From the cell containing the given text, extract its center point as (x, y) coordinate. 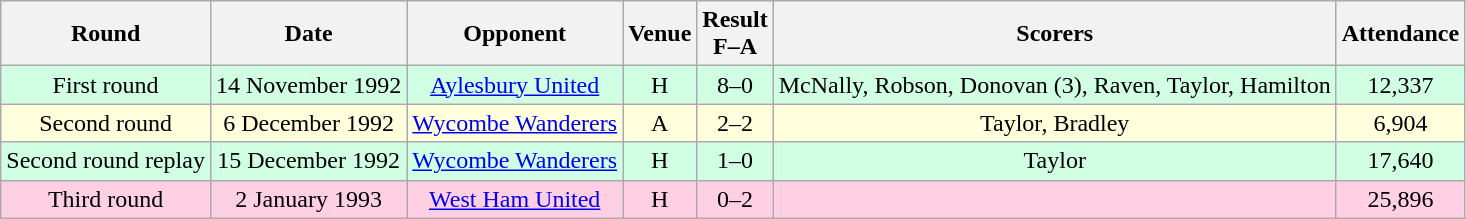
Taylor, Bradley (1054, 123)
Venue (660, 34)
1–0 (735, 161)
14 November 1992 (308, 85)
Aylesbury United (515, 85)
2 January 1993 (308, 199)
Third round (106, 199)
Attendance (1400, 34)
25,896 (1400, 199)
Opponent (515, 34)
West Ham United (515, 199)
A (660, 123)
Round (106, 34)
Date (308, 34)
McNally, Robson, Donovan (3), Raven, Taylor, Hamilton (1054, 85)
15 December 1992 (308, 161)
First round (106, 85)
2–2 (735, 123)
ResultF–A (735, 34)
0–2 (735, 199)
Taylor (1054, 161)
Second round replay (106, 161)
8–0 (735, 85)
Second round (106, 123)
Scorers (1054, 34)
6 December 1992 (308, 123)
17,640 (1400, 161)
12,337 (1400, 85)
6,904 (1400, 123)
